Return [x, y] of the center of cell containing provided text 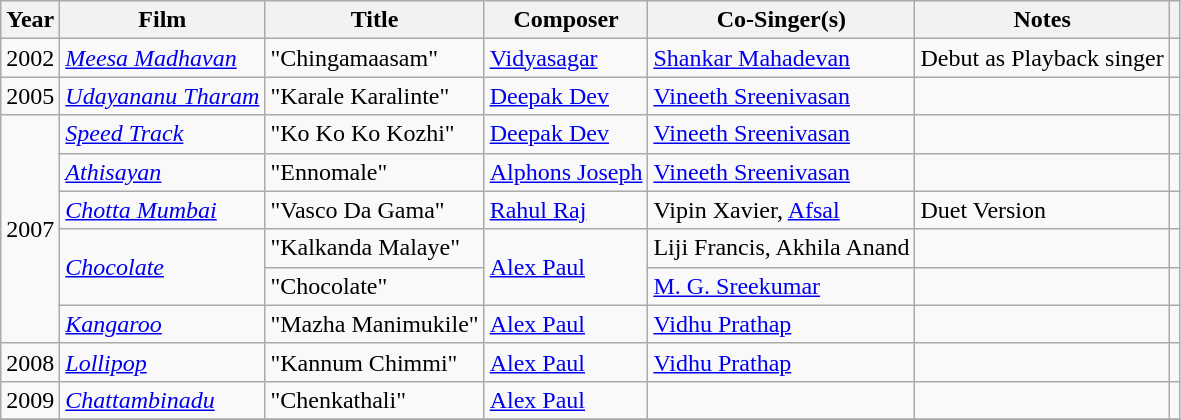
"Ko Ko Ko Kozhi" [374, 134]
"Mazha Manimukile" [374, 324]
"Vasco Da Gama" [374, 210]
2009 [30, 400]
"Kalkanda Malaye" [374, 248]
Chotta Mumbai [162, 210]
"Ennomale" [374, 172]
2007 [30, 229]
Film [162, 20]
Athisayan [162, 172]
Liji Francis, Akhila Anand [782, 248]
Notes [1042, 20]
"Chocolate" [374, 286]
Speed Track [162, 134]
"Chingamaasam" [374, 58]
Kangaroo [162, 324]
Udayananu Tharam [162, 96]
Shankar Mahadevan [782, 58]
Lollipop [162, 362]
2005 [30, 96]
Vidyasagar [566, 58]
Title [374, 20]
2008 [30, 362]
Chattambinadu [162, 400]
"Chenkathali" [374, 400]
Duet Version [1042, 210]
Rahul Raj [566, 210]
Meesa Madhavan [162, 58]
"Kannum Chimmi" [374, 362]
"Karale Karalinte" [374, 96]
Year [30, 20]
M. G. Sreekumar [782, 286]
Co-Singer(s) [782, 20]
2002 [30, 58]
Debut as Playback singer [1042, 58]
Vipin Xavier, Afsal [782, 210]
Chocolate [162, 267]
Composer [566, 20]
Alphons Joseph [566, 172]
